Return [x, y] of the center of cell containing provided text 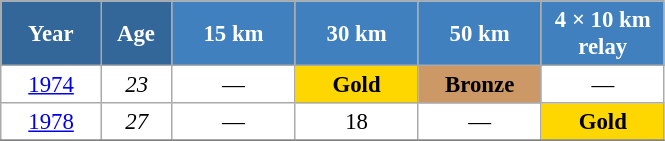
1974 [52, 85]
Bronze [480, 85]
50 km [480, 34]
1978 [52, 122]
Age [136, 34]
23 [136, 85]
15 km [234, 34]
30 km [356, 34]
18 [356, 122]
4 × 10 km relay [602, 34]
27 [136, 122]
Year [52, 34]
